Return (x, y) of the center of cell containing provided text 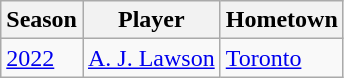
A. J. Lawson (151, 58)
Toronto (282, 58)
Season (42, 20)
2022 (42, 58)
Player (151, 20)
Hometown (282, 20)
